Locate the cell with the specified text and output its [x, y] center coordinate. 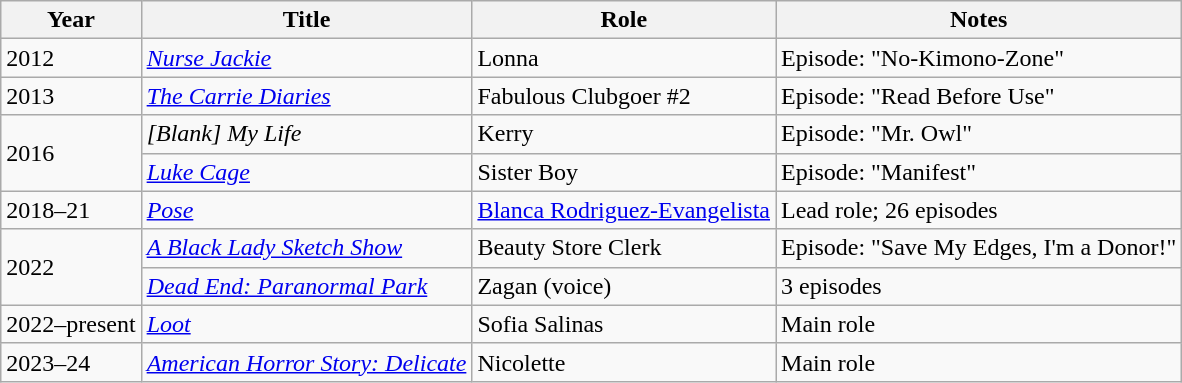
The Carrie Diaries [306, 96]
Lead role; 26 episodes [979, 210]
3 episodes [979, 286]
Fabulous Clubgoer #2 [624, 96]
2023–24 [71, 362]
[Blank] My Life [306, 134]
2022 [71, 267]
Year [71, 20]
Luke Cage [306, 172]
Sister Boy [624, 172]
Zagan (voice) [624, 286]
2016 [71, 153]
Nurse Jackie [306, 58]
Episode: "Save My Edges, I'm a Donor!" [979, 248]
Sofia Salinas [624, 324]
Episode: "No-Kimono-Zone" [979, 58]
Episode: "Manifest" [979, 172]
2018–21 [71, 210]
Role [624, 20]
Beauty Store Clerk [624, 248]
Kerry [624, 134]
2022–present [71, 324]
2013 [71, 96]
A Black Lady Sketch Show [306, 248]
Blanca Rodriguez-Evangelista [624, 210]
Episode: "Mr. Owl" [979, 134]
Title [306, 20]
Notes [979, 20]
Pose [306, 210]
American Horror Story: Delicate [306, 362]
Episode: "Read Before Use" [979, 96]
Lonna [624, 58]
2012 [71, 58]
Nicolette [624, 362]
Loot [306, 324]
Dead End: Paranormal Park [306, 286]
